Find where the given text appears and provide that cell's center as [X, Y] coordinate. 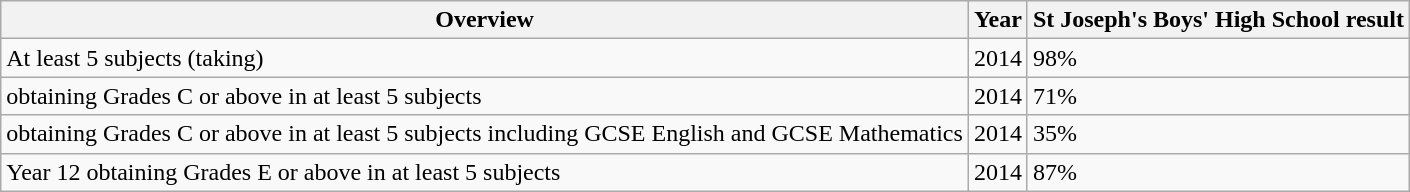
Overview [485, 20]
Year 12 obtaining Grades E or above in at least 5 subjects [485, 172]
71% [1218, 96]
At least 5 subjects (taking) [485, 58]
obtaining Grades C or above in at least 5 subjects [485, 96]
St Joseph's Boys' High School result [1218, 20]
35% [1218, 134]
87% [1218, 172]
Year [998, 20]
obtaining Grades C or above in at least 5 subjects including GCSE English and GCSE Mathematics [485, 134]
98% [1218, 58]
